Output the (x, y) coordinate of the center of the cell containing the given text.  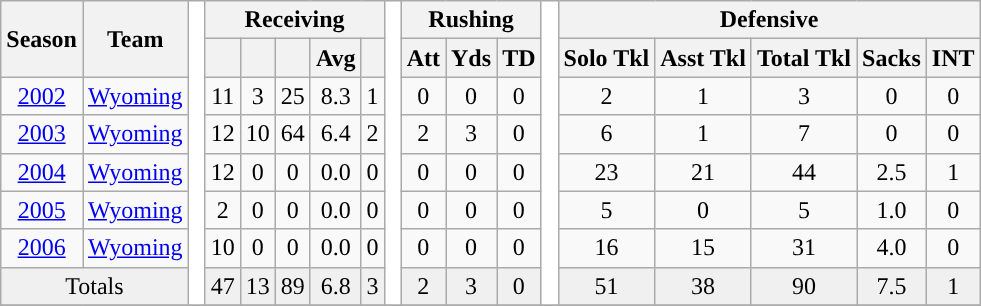
44 (804, 172)
25 (292, 96)
89 (292, 286)
7.5 (892, 286)
2003 (42, 134)
2005 (42, 210)
6.4 (336, 134)
Yds (472, 58)
Season (42, 39)
6 (606, 134)
Defensive (769, 20)
Receiving (294, 20)
4.0 (892, 248)
1.0 (892, 210)
Total Tkl (804, 58)
38 (704, 286)
INT (953, 58)
Avg (336, 58)
90 (804, 286)
23 (606, 172)
15 (704, 248)
64 (292, 134)
21 (704, 172)
2.5 (892, 172)
31 (804, 248)
TD (519, 58)
11 (222, 96)
2006 (42, 248)
Rushing (471, 20)
13 (258, 286)
Solo Tkl (606, 58)
8.3 (336, 96)
6.8 (336, 286)
Totals (94, 286)
Sacks (892, 58)
Asst Tkl (704, 58)
2004 (42, 172)
16 (606, 248)
7 (804, 134)
47 (222, 286)
Team (135, 39)
Att (423, 58)
2002 (42, 96)
51 (606, 286)
